Identify which cell holds the provided text, then report its (X, Y) central coordinate. 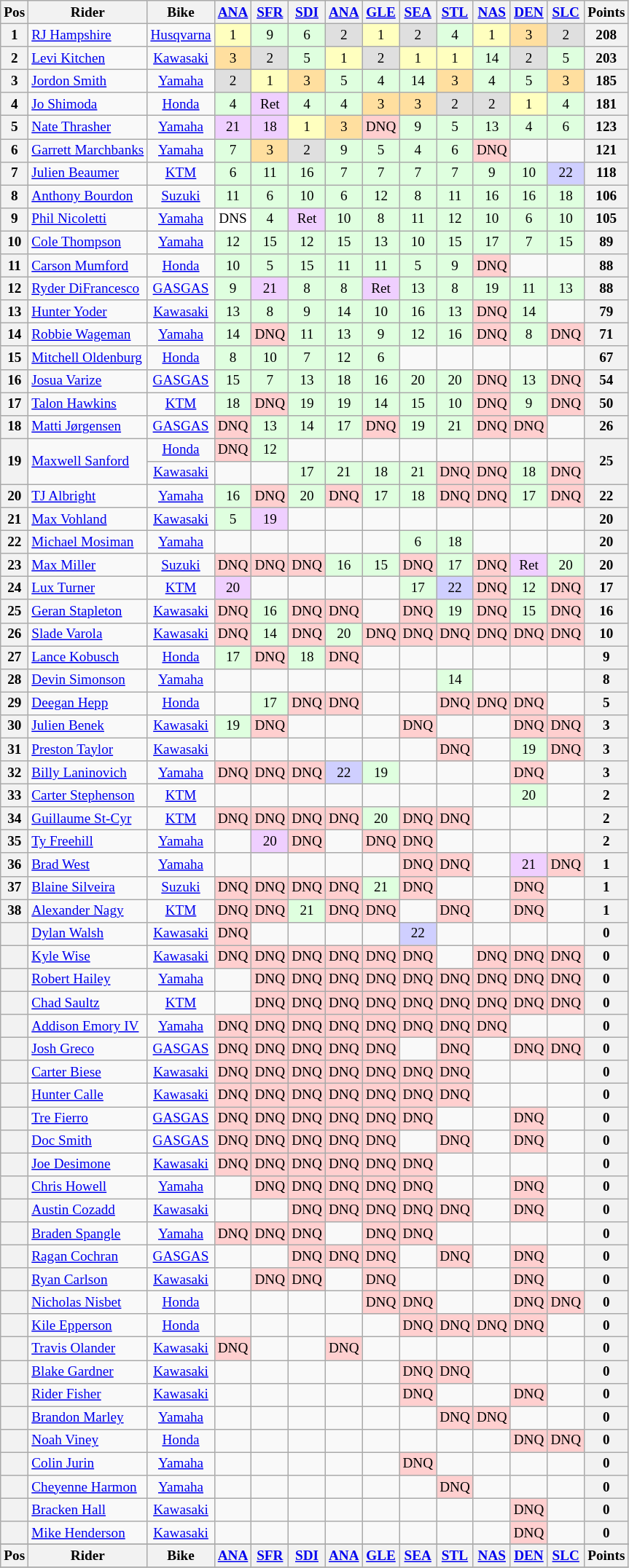
Chad Saultz (87, 1003)
Garrett Marchbanks (87, 150)
Mike Henderson (87, 1533)
50 (606, 403)
Ragan Cochran (87, 1256)
Robbie Wageman (87, 335)
34 (15, 819)
Preston Taylor (87, 749)
89 (606, 243)
Noah Viney (87, 1441)
Josh Greco (87, 1049)
Anthony Bourdon (87, 197)
Doc Smith (87, 1141)
Julien Beaumer (87, 173)
Alexander Nagy (87, 911)
24 (15, 588)
30 (15, 726)
Blake Gardner (87, 1371)
Carson Mumford (87, 266)
DNS (233, 219)
203 (606, 58)
Blaine Silveira (87, 888)
185 (606, 81)
Hunter Calle (87, 1095)
208 (606, 35)
Nicholas Nisbet (87, 1302)
Billy Laninovich (87, 773)
Dylan Walsh (87, 934)
Maxwell Sanford (87, 462)
29 (15, 704)
Nate Thrasher (87, 127)
67 (606, 358)
Braden Spangle (87, 1234)
Tre Fierro (87, 1118)
123 (606, 127)
121 (606, 150)
106 (606, 197)
Jordon Smith (87, 81)
Carter Stephenson (87, 795)
Chris Howell (87, 1187)
118 (606, 173)
Kyle Wise (87, 957)
Ty Freehill (87, 842)
Austin Cozadd (87, 1210)
Deegan Hepp (87, 704)
23 (15, 565)
Joe Desimone (87, 1165)
Husqvarna (181, 35)
Ryan Carlson (87, 1280)
31 (15, 749)
TJ Albright (87, 496)
Cheyenne Harmon (87, 1487)
79 (606, 312)
Robert Hailey (87, 980)
Michael Mosiman (87, 542)
Josua Varize (87, 381)
Talon Hawkins (87, 403)
Bracken Hall (87, 1510)
36 (15, 864)
Geran Stapleton (87, 611)
Brad West (87, 864)
Ryder DiFrancesco (87, 288)
Max Vohland (87, 519)
Levi Kitchen (87, 58)
Lux Turner (87, 588)
Max Miller (87, 565)
Devin Simonson (87, 680)
Carter Biese (87, 1072)
Guillaume St-Cyr (87, 819)
Hunter Yoder (87, 312)
Cole Thompson (87, 243)
Slade Varola (87, 634)
Julien Benek (87, 726)
Kile Epperson (87, 1325)
33 (15, 795)
Colin Jurin (87, 1464)
28 (15, 680)
Rider Fisher (87, 1395)
181 (606, 104)
Mitchell Oldenburg (87, 358)
105 (606, 219)
Travis Olander (87, 1349)
35 (15, 842)
71 (606, 335)
32 (15, 773)
27 (15, 657)
54 (606, 381)
38 (15, 911)
Addison Emory IV (87, 1026)
Jo Shimoda (87, 104)
Phil Nicoletti (87, 219)
37 (15, 888)
Matti Jørgensen (87, 427)
Brandon Marley (87, 1418)
RJ Hampshire (87, 35)
Lance Kobusch (87, 657)
